Search for the cell housing the specified text and yield its (X, Y) center coordinate. 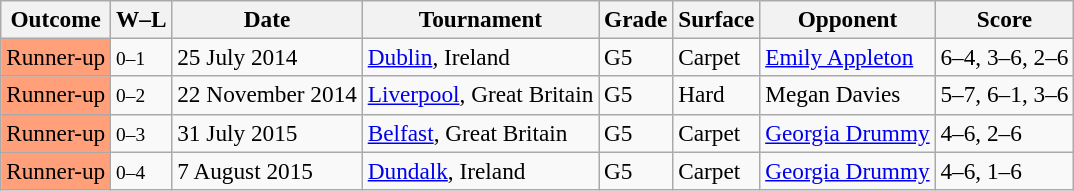
31 July 2015 (267, 133)
Dundalk, Ireland (480, 170)
Opponent (848, 19)
Grade (636, 19)
0–1 (142, 57)
Megan Davies (848, 95)
0–4 (142, 170)
4–6, 1–6 (1004, 170)
Hard (716, 95)
4–6, 2–6 (1004, 133)
25 July 2014 (267, 57)
0–3 (142, 133)
Score (1004, 19)
22 November 2014 (267, 95)
Dublin, Ireland (480, 57)
W–L (142, 19)
Belfast, Great Britain (480, 133)
Emily Appleton (848, 57)
Date (267, 19)
5–7, 6–1, 3–6 (1004, 95)
Outcome (56, 19)
0–2 (142, 95)
6–4, 3–6, 2–6 (1004, 57)
7 August 2015 (267, 170)
Surface (716, 19)
Liverpool, Great Britain (480, 95)
Tournament (480, 19)
